Pinpoint the cell where the given text exists, returning its (x, y) midpoint coordinate. 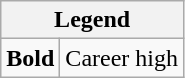
Legend (92, 20)
Bold (30, 58)
Career high (122, 58)
